Provide the (x, y) coordinate of the cell's center where the given text is located.  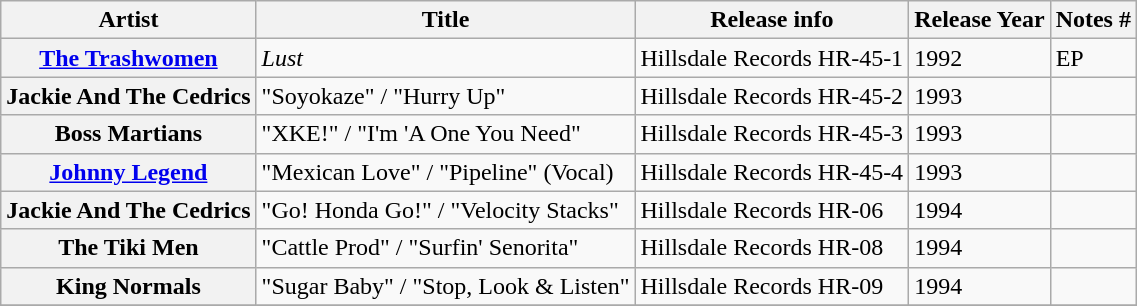
Lust (446, 58)
1992 (980, 58)
Title (446, 20)
Artist (128, 20)
Hillsdale Records HR-08 (772, 248)
"Go! Honda Go!" / "Velocity Stacks" (446, 210)
The Trashwomen (128, 58)
The Tiki Men (128, 248)
"Cattle Prod" / "Surfin' Senorita" (446, 248)
King Normals (128, 286)
Hillsdale Records HR-45-1 (772, 58)
Hillsdale Records HR-09 (772, 286)
Release Year (980, 20)
Release info (772, 20)
Hillsdale Records HR-45-2 (772, 96)
Hillsdale Records HR-06 (772, 210)
Notes # (1093, 20)
"Mexican Love" / "Pipeline" (Vocal) (446, 172)
"Soyokaze" / "Hurry Up" (446, 96)
"XKE!" / "I'm 'A One You Need" (446, 134)
"Sugar Baby" / "Stop, Look & Listen" (446, 286)
Boss Martians (128, 134)
Hillsdale Records HR-45-3 (772, 134)
Johnny Legend (128, 172)
Hillsdale Records HR-45-4 (772, 172)
EP (1093, 58)
